Return the [X, Y] coordinate for the center point of the cell that contains the specified text.  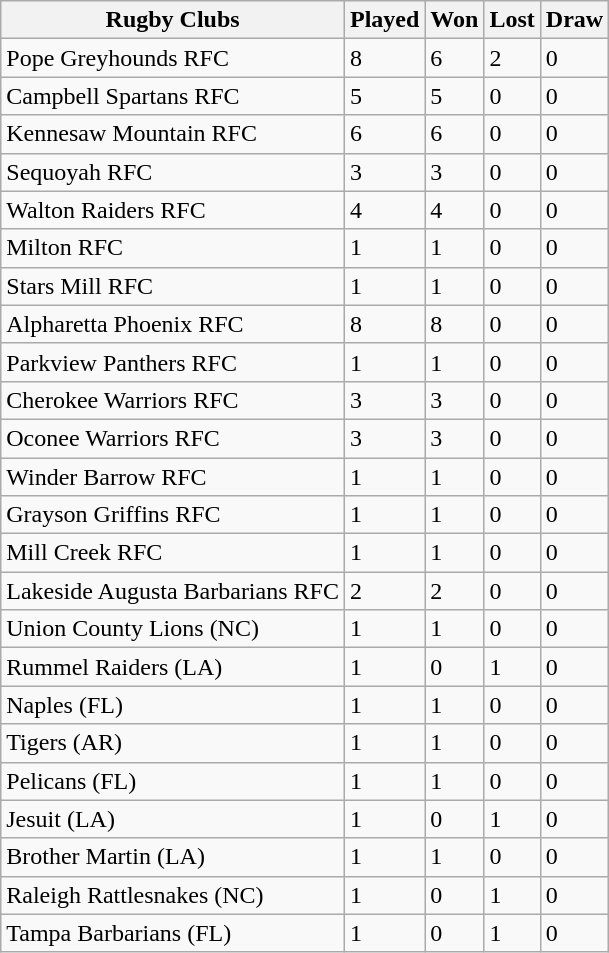
Sequoyah RFC [173, 172]
Won [454, 20]
Draw [574, 20]
Alpharetta Phoenix RFC [173, 324]
Raleigh Rattlesnakes (NC) [173, 895]
Winder Barrow RFC [173, 477]
Tigers (AR) [173, 743]
Stars Mill RFC [173, 286]
Pelicans (FL) [173, 781]
Pope Greyhounds RFC [173, 58]
Naples (FL) [173, 705]
Grayson Griffins RFC [173, 515]
Jesuit (LA) [173, 819]
Brother Martin (LA) [173, 857]
Oconee Warriors RFC [173, 438]
Lost [512, 20]
Played [384, 20]
Lakeside Augusta Barbarians RFC [173, 591]
Walton Raiders RFC [173, 210]
Union County Lions (NC) [173, 629]
Cherokee Warriors RFC [173, 400]
Rummel Raiders (LA) [173, 667]
Rugby Clubs [173, 20]
Milton RFC [173, 248]
Parkview Panthers RFC [173, 362]
Campbell Spartans RFC [173, 96]
Mill Creek RFC [173, 553]
Kennesaw Mountain RFC [173, 134]
Tampa Barbarians (FL) [173, 933]
